Output the (X, Y) coordinate of the center of the cell containing the given text.  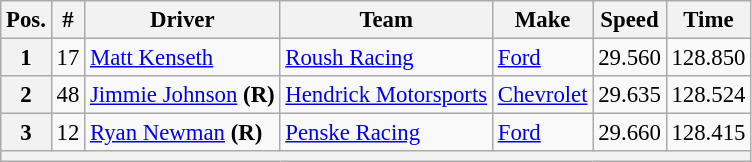
Ryan Newman (R) (182, 133)
29.660 (630, 133)
Hendrick Motorsports (386, 95)
29.635 (630, 95)
17 (68, 58)
2 (26, 95)
Roush Racing (386, 58)
12 (68, 133)
29.560 (630, 58)
128.524 (708, 95)
48 (68, 95)
Team (386, 20)
128.850 (708, 58)
Driver (182, 20)
Pos. (26, 20)
Jimmie Johnson (R) (182, 95)
Chevrolet (542, 95)
Penske Racing (386, 133)
# (68, 20)
Make (542, 20)
Matt Kenseth (182, 58)
Time (708, 20)
1 (26, 58)
3 (26, 133)
128.415 (708, 133)
Speed (630, 20)
